Identify which cell holds the provided text, then report its [x, y] central coordinate. 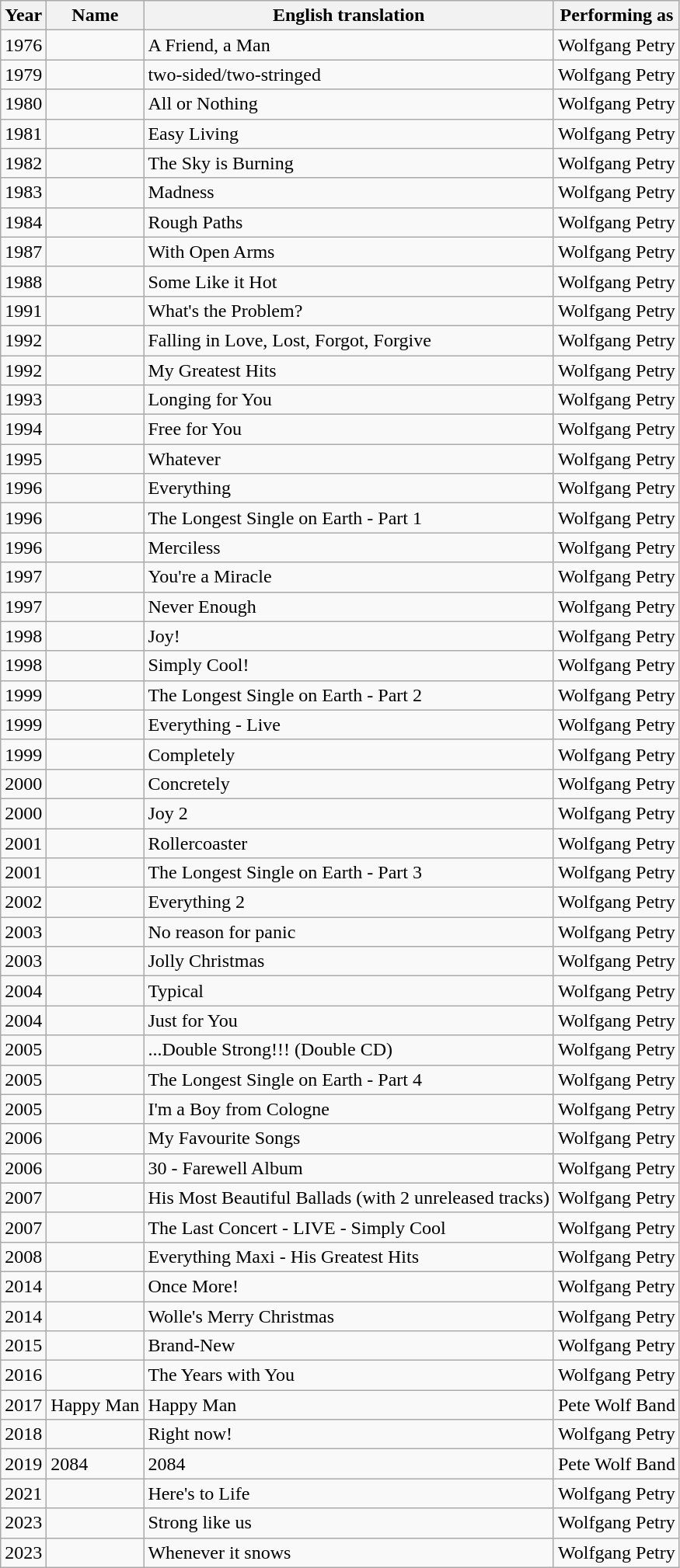
With Open Arms [349, 252]
I'm a Boy from Cologne [349, 1109]
Never Enough [349, 607]
Rollercoaster [349, 843]
Joy! [349, 636]
Just for You [349, 1020]
Concretely [349, 784]
The Longest Single on Earth - Part 2 [349, 695]
Performing as [616, 16]
1988 [23, 281]
two-sided/two-stringed [349, 75]
Once More! [349, 1286]
2021 [23, 1493]
The Sky is Burning [349, 163]
1987 [23, 252]
Everything - Live [349, 725]
1976 [23, 45]
Strong like us [349, 1523]
Right now! [349, 1434]
1993 [23, 400]
The Longest Single on Earth - Part 4 [349, 1080]
2008 [23, 1257]
Longing for You [349, 400]
Here's to Life [349, 1493]
Some Like it Hot [349, 281]
A Friend, a Man [349, 45]
The Last Concert - LIVE - Simply Cool [349, 1227]
1995 [23, 459]
The Longest Single on Earth - Part 1 [349, 518]
Brand-New [349, 1346]
You're a Miracle [349, 577]
2017 [23, 1405]
Madness [349, 193]
Jolly Christmas [349, 961]
2015 [23, 1346]
The Longest Single on Earth - Part 3 [349, 873]
Free for You [349, 429]
My Favourite Songs [349, 1139]
Name [95, 16]
All or Nothing [349, 104]
Completely [349, 754]
2018 [23, 1434]
...Double Strong!!! (Double CD) [349, 1050]
English translation [349, 16]
Whenever it snows [349, 1552]
1981 [23, 134]
2019 [23, 1464]
1982 [23, 163]
Year [23, 16]
Simply Cool! [349, 666]
30 - Farewell Album [349, 1168]
1979 [23, 75]
What's the Problem? [349, 311]
1984 [23, 222]
Typical [349, 991]
2016 [23, 1375]
Joy 2 [349, 813]
His Most Beautiful Ballads (with 2 unreleased tracks) [349, 1198]
1991 [23, 311]
Whatever [349, 459]
Falling in Love, Lost, Forgot, Forgive [349, 340]
Everything Maxi - His Greatest Hits [349, 1257]
2002 [23, 902]
No reason for panic [349, 932]
My Greatest Hits [349, 370]
Rough Paths [349, 222]
1980 [23, 104]
The Years with You [349, 1375]
Easy Living [349, 134]
Everything [349, 488]
Everything 2 [349, 902]
Wolle's Merry Christmas [349, 1316]
1994 [23, 429]
Merciless [349, 548]
1983 [23, 193]
